Identify which cell holds the provided text, then report its [X, Y] central coordinate. 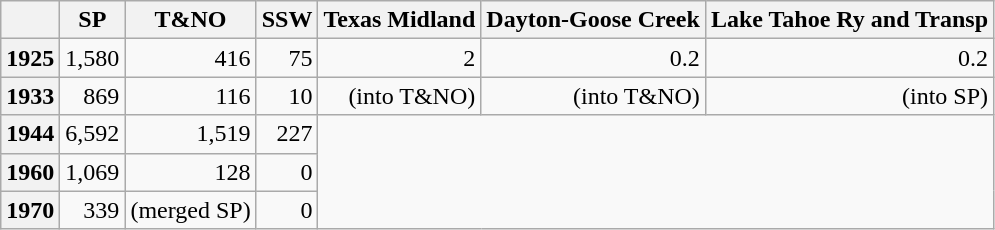
1,519 [190, 134]
Dayton-Goose Creek [594, 20]
1925 [30, 58]
339 [92, 210]
(merged SP) [190, 210]
SSW [287, 20]
116 [190, 96]
1970 [30, 210]
869 [92, 96]
1,069 [92, 172]
T&NO [190, 20]
Texas Midland [400, 20]
6,592 [92, 134]
1,580 [92, 58]
75 [287, 58]
SP [92, 20]
128 [190, 172]
10 [287, 96]
1944 [30, 134]
227 [287, 134]
1960 [30, 172]
2 [400, 58]
416 [190, 58]
1933 [30, 96]
Lake Tahoe Ry and Transp [849, 20]
(into SP) [849, 96]
